Capture the cell that displays the provided text and extract its [X, Y] central coordinate. 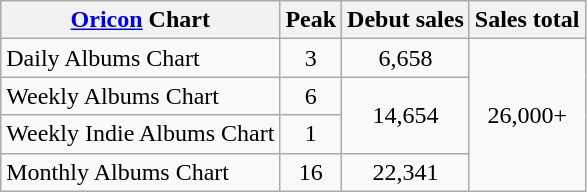
Weekly Indie Albums Chart [140, 134]
Monthly Albums Chart [140, 172]
6 [311, 96]
Sales total [527, 20]
Debut sales [406, 20]
6,658 [406, 58]
Weekly Albums Chart [140, 96]
1 [311, 134]
22,341 [406, 172]
Daily Albums Chart [140, 58]
Peak [311, 20]
14,654 [406, 115]
16 [311, 172]
3 [311, 58]
26,000+ [527, 115]
Oricon Chart [140, 20]
